Capture the cell that displays the provided text and extract its [x, y] central coordinate. 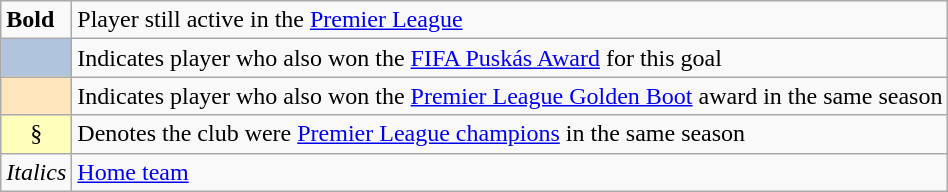
Indicates player who also won the FIFA Puskás Award for this goal [510, 58]
Italics [36, 172]
§ [36, 134]
Player still active in the Premier League [510, 20]
Bold [36, 20]
Denotes the club were Premier League champions in the same season [510, 134]
Indicates player who also won the Premier League Golden Boot award in the same season [510, 96]
Home team [510, 172]
